Return (x, y) of the center of cell containing provided text 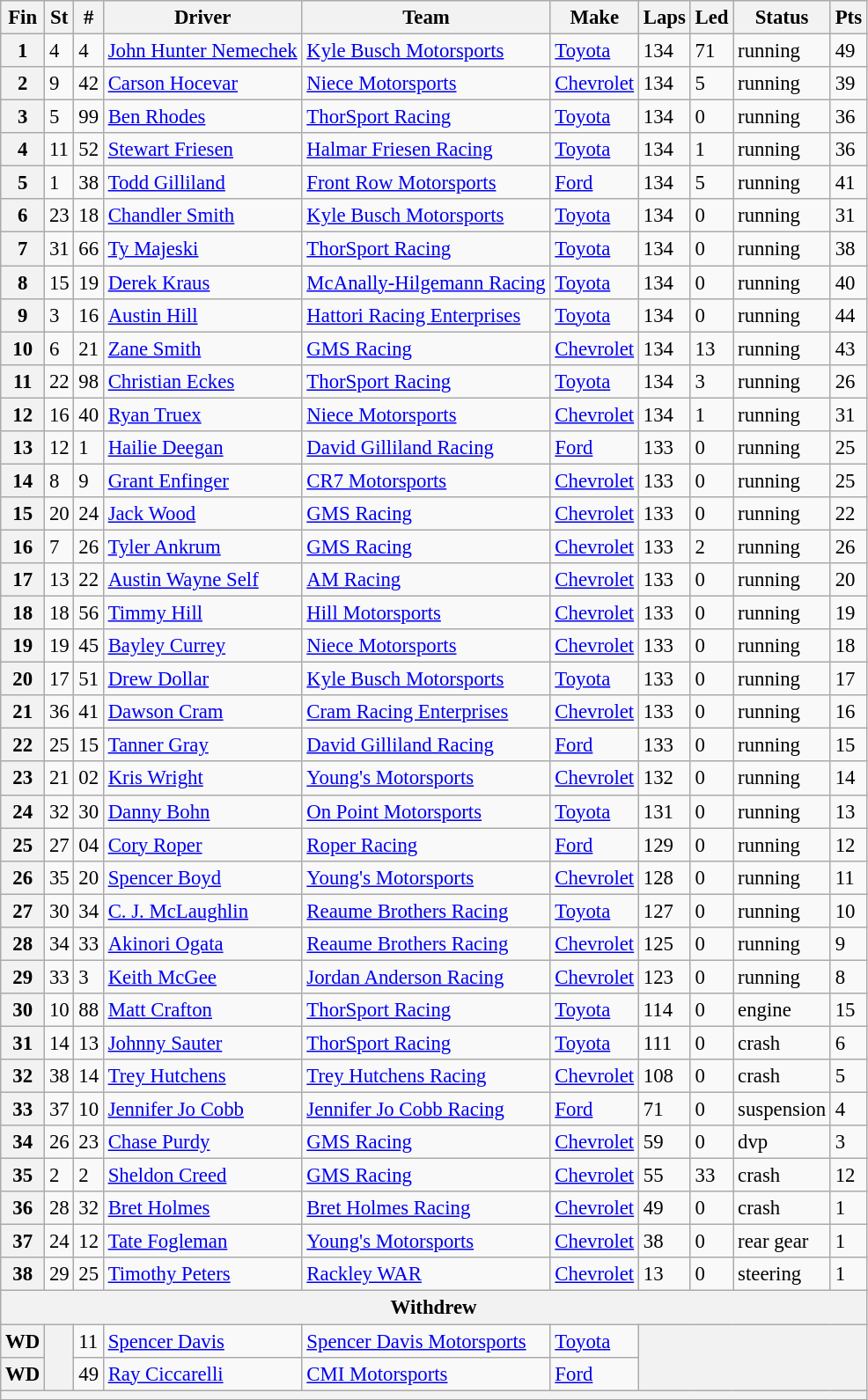
Team (426, 18)
engine (782, 1010)
111 (664, 1043)
Chase Purdy (202, 1142)
Kris Wright (202, 779)
Dawson Cram (202, 712)
123 (664, 977)
C. J. McLaughlin (202, 911)
Ty Majeski (202, 249)
Fin (23, 18)
Danny Bohn (202, 811)
56 (88, 613)
Timothy Peters (202, 1275)
Matt Crafton (202, 1010)
# (88, 18)
Make (594, 18)
Withdrew (434, 1308)
On Point Motorsports (426, 811)
Driver (202, 18)
42 (88, 84)
Bayley Currey (202, 646)
Jordan Anderson Racing (426, 977)
114 (664, 1010)
Christian Eckes (202, 381)
Spencer Davis (202, 1341)
108 (664, 1076)
Hattori Racing Enterprises (426, 315)
dvp (782, 1142)
Ryan Truex (202, 414)
Trey Hutchens (202, 1076)
rear gear (782, 1242)
04 (88, 845)
Cram Racing Enterprises (426, 712)
Johnny Sauter (202, 1043)
Sheldon Creed (202, 1176)
Zane Smith (202, 348)
51 (88, 679)
Carson Hocevar (202, 84)
Cory Roper (202, 845)
125 (664, 944)
Grant Enfinger (202, 480)
Bret Holmes Racing (426, 1208)
Timmy Hill (202, 613)
127 (664, 911)
suspension (782, 1110)
McAnally-Hilgemann Racing (426, 282)
Trey Hutchens Racing (426, 1076)
02 (88, 779)
59 (664, 1142)
45 (88, 646)
CMI Motorsports (426, 1374)
44 (849, 315)
Roper Racing (426, 845)
Hailie Deegan (202, 448)
Laps (664, 18)
Halmar Friesen Racing (426, 150)
39 (849, 84)
132 (664, 779)
Derek Kraus (202, 282)
98 (88, 381)
99 (88, 117)
Spencer Boyd (202, 877)
Todd Gilliland (202, 183)
Status (782, 18)
Jack Wood (202, 514)
Ben Rhodes (202, 117)
Led (711, 18)
Spencer Davis Motorsports (426, 1341)
Austin Hill (202, 315)
Ray Ciccarelli (202, 1374)
Hill Motorsports (426, 613)
Chandler Smith (202, 216)
Front Row Motorsports (426, 183)
AM Racing (426, 580)
Rackley WAR (426, 1275)
Bret Holmes (202, 1208)
131 (664, 811)
St (60, 18)
66 (88, 249)
John Hunter Nemechek (202, 51)
Jennifer Jo Cobb Racing (426, 1110)
Pts (849, 18)
Tanner Gray (202, 745)
129 (664, 845)
88 (88, 1010)
Akinori Ogata (202, 944)
128 (664, 877)
43 (849, 348)
Drew Dollar (202, 679)
Stewart Friesen (202, 150)
Jennifer Jo Cobb (202, 1110)
52 (88, 150)
Tate Fogleman (202, 1242)
steering (782, 1275)
Austin Wayne Self (202, 580)
Tyler Ankrum (202, 546)
55 (664, 1176)
CR7 Motorsports (426, 480)
Keith McGee (202, 977)
